Output the [X, Y] coordinate of the center of the cell containing the given text.  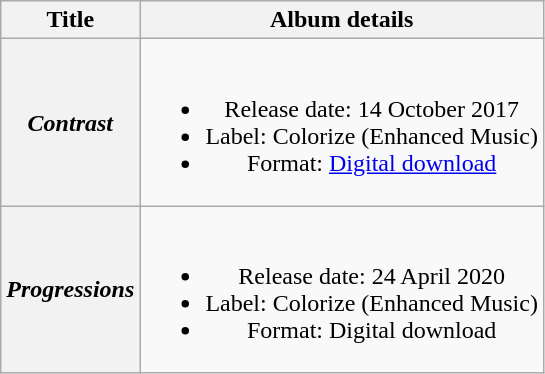
Release date: 14 October 2017Label: Colorize (Enhanced Music)Format: Digital download [342, 122]
Release date: 24 April 2020Label: Colorize (Enhanced Music)Format: Digital download [342, 290]
Title [70, 20]
Progressions [70, 290]
Album details [342, 20]
Contrast [70, 122]
